Capture the cell that displays the provided text and extract its [X, Y] central coordinate. 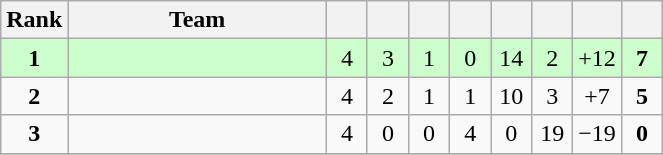
+12 [598, 58]
5 [642, 96]
Team [198, 20]
−19 [598, 134]
Rank [34, 20]
7 [642, 58]
10 [512, 96]
19 [552, 134]
+7 [598, 96]
14 [512, 58]
